Find where the given text appears and provide that cell's center as (X, Y) coordinate. 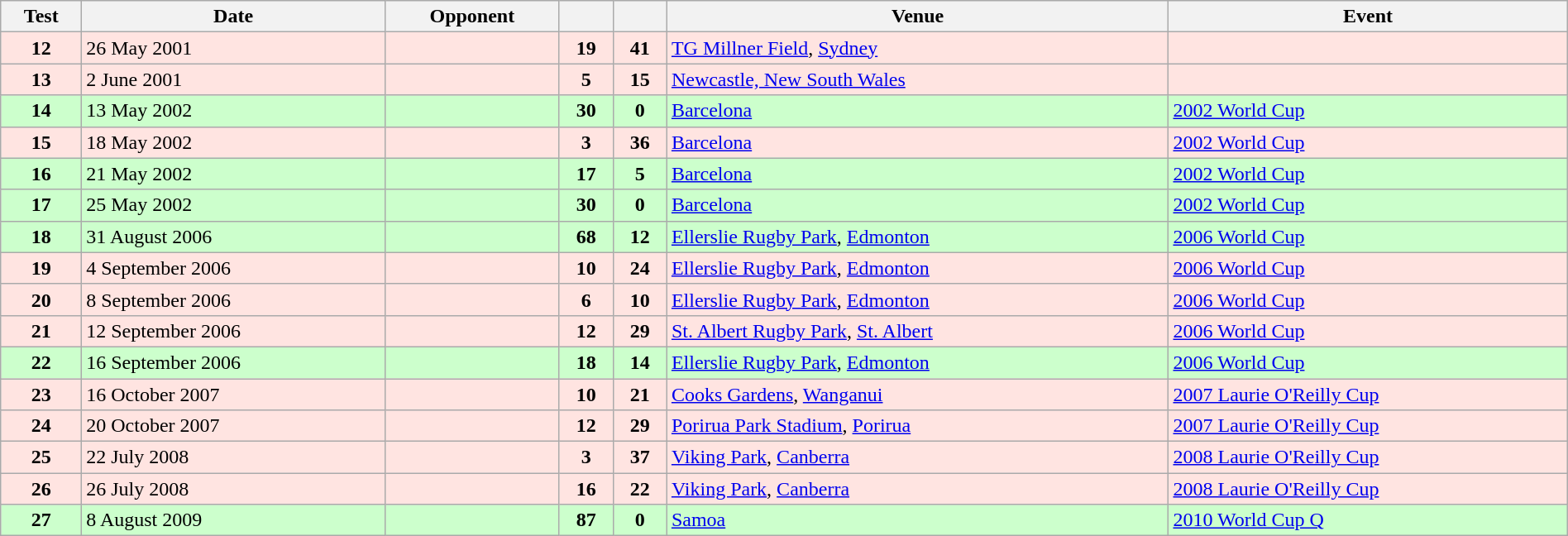
12 September 2006 (233, 331)
13 May 2002 (233, 111)
Opponent (471, 17)
TG Millner Field, Sydney (918, 48)
Event (1368, 17)
26 July 2008 (233, 489)
2010 World Cup Q (1368, 520)
68 (586, 237)
31 August 2006 (233, 237)
41 (640, 48)
16 September 2006 (233, 362)
37 (640, 457)
Date (233, 17)
Cooks Gardens, Wanganui (918, 395)
87 (586, 520)
4 September 2006 (233, 268)
20 (41, 299)
27 (41, 520)
2 June 2001 (233, 79)
25 (41, 457)
8 August 2009 (233, 520)
21 May 2002 (233, 174)
23 (41, 395)
13 (41, 79)
8 September 2006 (233, 299)
Porirua Park Stadium, Porirua (918, 426)
Newcastle, New South Wales (918, 79)
26 (41, 489)
25 May 2002 (233, 205)
Test (41, 17)
26 May 2001 (233, 48)
St. Albert Rugby Park, St. Albert (918, 331)
36 (640, 142)
6 (586, 299)
20 October 2007 (233, 426)
22 July 2008 (233, 457)
18 May 2002 (233, 142)
16 October 2007 (233, 395)
Venue (918, 17)
Samoa (918, 520)
